Identify which cell holds the provided text, then report its (X, Y) central coordinate. 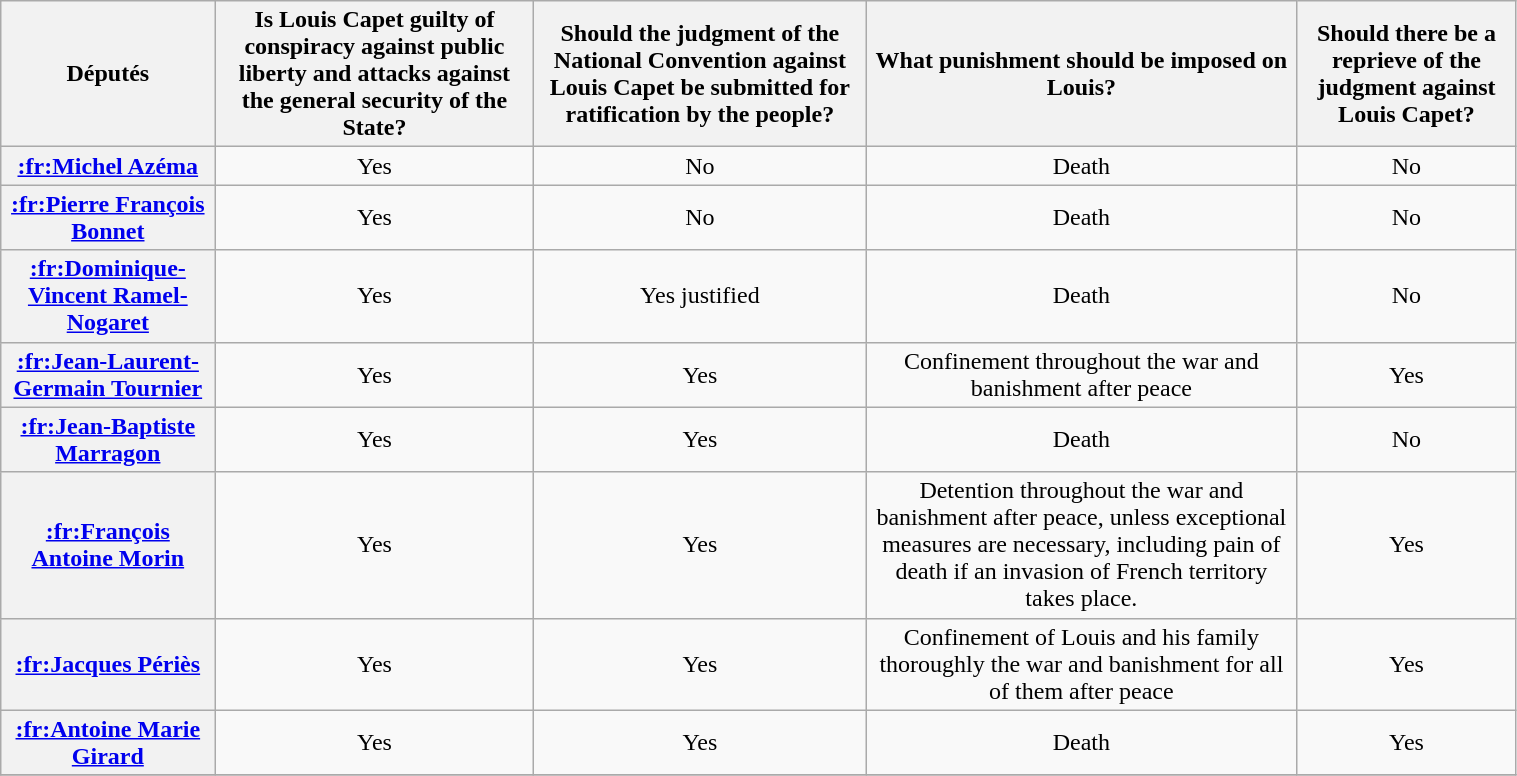
Should the judgment of the National Convention against Louis Capet be submitted for ratification by the people? (700, 74)
Yes justified (700, 296)
:fr:Antoine Marie Girard (108, 742)
Confinement throughout the war and banishment after peace (1082, 374)
Confinement of Louis and his family thoroughly the war and banishment for all of them after peace (1082, 664)
:fr:François Antoine Morin (108, 545)
:fr:Jacques Périès (108, 664)
:fr:Pierre François Bonnet (108, 218)
:fr:Dominique-Vincent Ramel-Nogaret (108, 296)
:fr:Michel Azéma (108, 166)
Députés (108, 74)
What punishment should be imposed on Louis? (1082, 74)
:fr:Jean-Baptiste Marragon (108, 440)
Is Louis Capet guilty of conspiracy against public liberty and attacks against the general security of the State? (374, 74)
Should there be a reprieve of the judgment against Louis Capet? (1406, 74)
:fr:Jean-Laurent-Germain Tournier (108, 374)
